Output the [X, Y] coordinate of the center of the cell containing the given text.  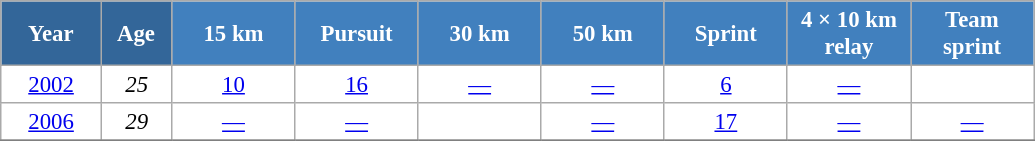
30 km [480, 34]
Sprint [726, 34]
15 km [234, 34]
Pursuit [356, 34]
Year [52, 34]
Team sprint [972, 34]
Age [136, 34]
2006 [52, 122]
6 [726, 85]
25 [136, 85]
50 km [602, 34]
29 [136, 122]
17 [726, 122]
2002 [52, 85]
4 × 10 km relay [848, 34]
16 [356, 85]
10 [234, 85]
